For the text-containing cell, return its midpoint in (X, Y) coordinate format. 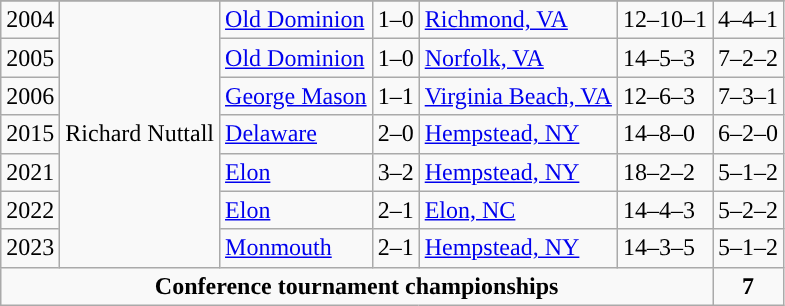
6–2–0 (748, 134)
Monmouth (296, 248)
Delaware (296, 134)
2023 (30, 248)
Norfolk, VA (518, 58)
7–2–2 (748, 58)
4–4–1 (748, 20)
18–2–2 (664, 172)
14–8–0 (664, 134)
1–1 (396, 96)
George Mason (296, 96)
14–3–5 (664, 248)
2004 (30, 20)
2022 (30, 210)
Richmond, VA (518, 20)
2006 (30, 96)
3–2 (396, 172)
12–6–3 (664, 96)
2005 (30, 58)
14–5–3 (664, 58)
2021 (30, 172)
Richard Nuttall (140, 134)
5–2–2 (748, 210)
Conference tournament championships (357, 286)
7–3–1 (748, 96)
Virginia Beach, VA (518, 96)
7 (748, 286)
Elon, NC (518, 210)
2–0 (396, 134)
14–4–3 (664, 210)
12–10–1 (664, 20)
2015 (30, 134)
